Search for the cell housing the specified text and yield its (x, y) center coordinate. 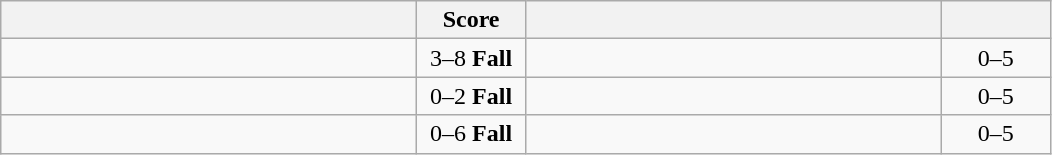
0–2 Fall (472, 96)
0–6 Fall (472, 134)
3–8 Fall (472, 58)
Score (472, 20)
